Identify which cell holds the provided text, then report its (X, Y) central coordinate. 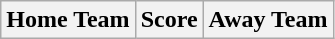
Away Team (268, 20)
Home Team (68, 20)
Score (169, 20)
